Scan for the cell matching the given text and deliver its [X, Y] coordinate at center. 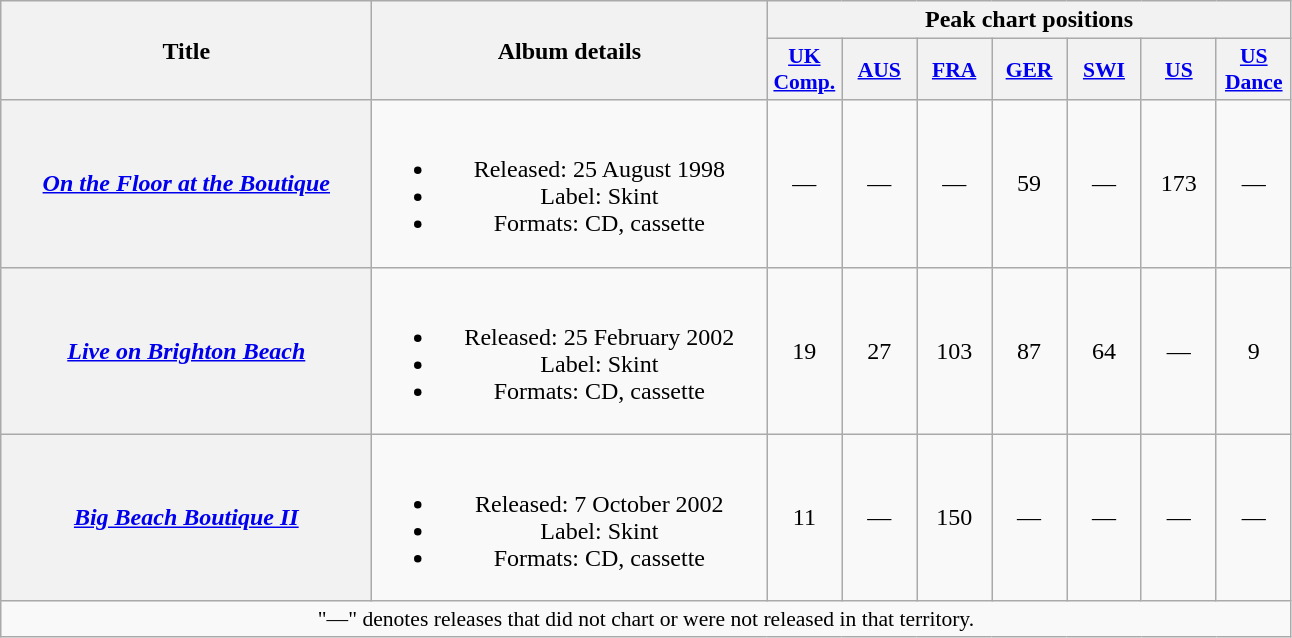
Released: 7 October 2002Label: SkintFormats: CD, cassette [570, 518]
FRA [954, 70]
173 [1178, 184]
Peak chart positions [1029, 20]
Big Beach Boutique II [186, 518]
GER [1030, 70]
103 [954, 350]
US [1178, 70]
On the Floor at the Boutique [186, 184]
Live on Brighton Beach [186, 350]
USDance [1254, 70]
27 [880, 350]
AUS [880, 70]
"—" denotes releases that did not chart or were not released in that territory. [646, 619]
Released: 25 February 2002Label: SkintFormats: CD, cassette [570, 350]
11 [804, 518]
87 [1030, 350]
9 [1254, 350]
Album details [570, 50]
Released: 25 August 1998Label: SkintFormats: CD, cassette [570, 184]
19 [804, 350]
UKComp. [804, 70]
SWI [1104, 70]
Title [186, 50]
59 [1030, 184]
64 [1104, 350]
150 [954, 518]
